Locate the cell with the specified text and output its (x, y) center coordinate. 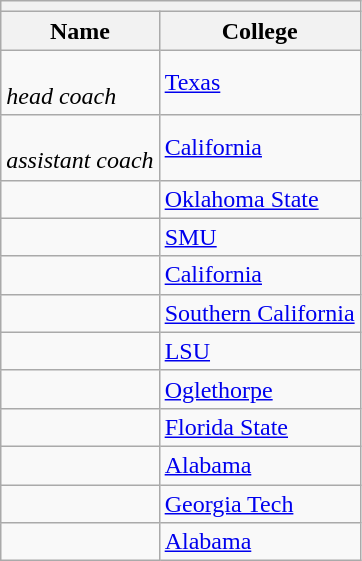
Texas (260, 82)
Florida State (260, 427)
SMU (260, 237)
Oglethorpe (260, 389)
head coach (80, 82)
College (260, 31)
LSU (260, 351)
assistant coach (80, 148)
Georgia Tech (260, 503)
Southern California (260, 313)
Oklahoma State (260, 199)
Name (80, 31)
